For the text-containing cell, return its midpoint in [x, y] coordinate format. 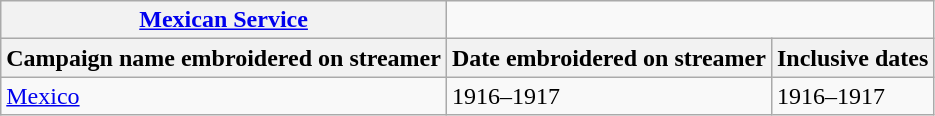
Inclusive dates [852, 58]
Mexico [224, 96]
Campaign name embroidered on streamer [224, 58]
Mexican Service [224, 20]
Date embroidered on streamer [608, 58]
